Pinpoint the cell where the given text exists, returning its (X, Y) midpoint coordinate. 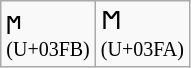
ϻ(U+03FB) (48, 34)
Ϻ(U+03FA) (142, 34)
